Search for the cell housing the specified text and yield its (x, y) center coordinate. 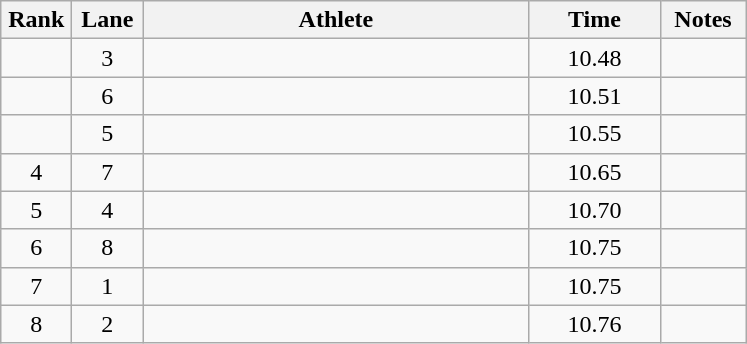
Notes (703, 20)
10.65 (594, 172)
Time (594, 20)
10.55 (594, 134)
Lane (108, 20)
10.51 (594, 96)
10.48 (594, 58)
Athlete (336, 20)
10.70 (594, 210)
10.76 (594, 324)
2 (108, 324)
1 (108, 286)
Rank (36, 20)
3 (108, 58)
